Search for the cell housing the specified text and yield its [x, y] center coordinate. 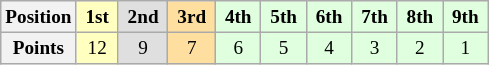
3rd [192, 17]
4 [328, 48]
6th [328, 17]
5 [284, 48]
4th [238, 17]
Position [38, 17]
12 [97, 48]
7 [192, 48]
9th [466, 17]
2nd [143, 17]
6 [238, 48]
3 [374, 48]
5th [284, 17]
1 [466, 48]
9 [143, 48]
1st [97, 17]
Points [38, 48]
7th [374, 17]
8th [420, 17]
2 [420, 48]
